Return the (X, Y) coordinate for the center point of the cell that contains the specified text.  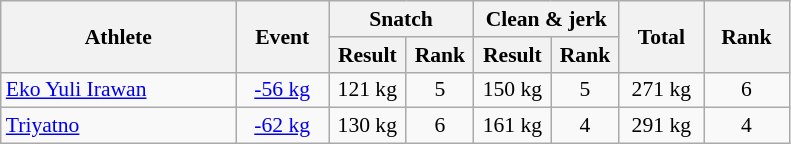
Total (662, 36)
-56 kg (282, 90)
Event (282, 36)
Triyatno (118, 126)
161 kg (513, 126)
Eko Yuli Irawan (118, 90)
Clean & jerk (546, 19)
121 kg (367, 90)
Snatch (400, 19)
-62 kg (282, 126)
150 kg (513, 90)
Athlete (118, 36)
271 kg (662, 90)
130 kg (367, 126)
291 kg (662, 126)
